Provide the (X, Y) coordinate of the cell's center where the given text is located.  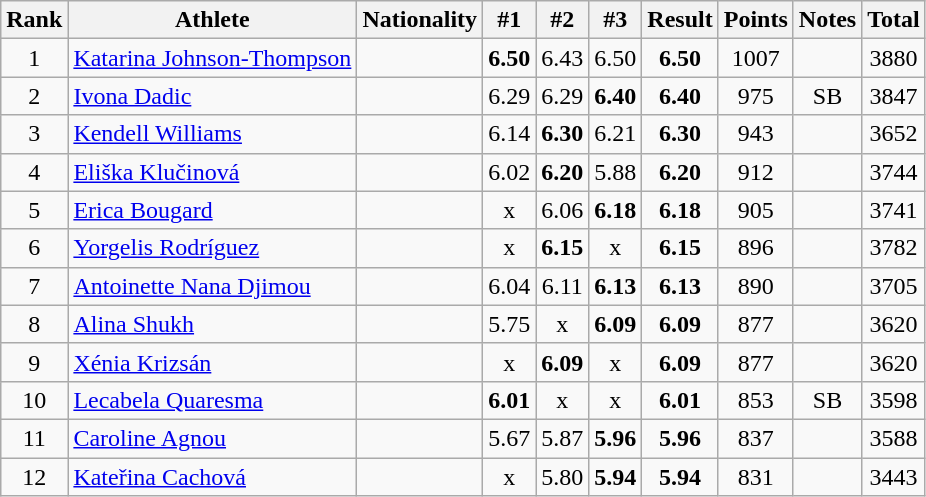
9 (34, 362)
Athlete (212, 20)
5 (34, 210)
Eliška Klučinová (212, 172)
853 (756, 400)
3652 (894, 134)
Rank (34, 20)
Erica Bougard (212, 210)
3782 (894, 248)
8 (34, 324)
#3 (616, 20)
Ivona Dadic (212, 96)
6.11 (562, 286)
5.67 (510, 438)
5.87 (562, 438)
Result (680, 20)
3744 (894, 172)
5.88 (616, 172)
11 (34, 438)
12 (34, 477)
6.21 (616, 134)
10 (34, 400)
5.80 (562, 477)
Yorgelis Rodríguez (212, 248)
Katarina Johnson-Thompson (212, 58)
1 (34, 58)
3588 (894, 438)
6.02 (510, 172)
6.14 (510, 134)
6.43 (562, 58)
Nationality (420, 20)
3705 (894, 286)
4 (34, 172)
905 (756, 210)
3443 (894, 477)
2 (34, 96)
3741 (894, 210)
Kateřina Cachová (212, 477)
1007 (756, 58)
943 (756, 134)
3880 (894, 58)
890 (756, 286)
Kendell Williams (212, 134)
3 (34, 134)
831 (756, 477)
7 (34, 286)
3598 (894, 400)
Xénia Krizsán (212, 362)
6 (34, 248)
837 (756, 438)
Total (894, 20)
6.06 (562, 210)
6.04 (510, 286)
975 (756, 96)
896 (756, 248)
912 (756, 172)
Points (756, 20)
#2 (562, 20)
#1 (510, 20)
Notes (827, 20)
Antoinette Nana Djimou (212, 286)
Lecabela Quaresma (212, 400)
5.75 (510, 324)
3847 (894, 96)
Caroline Agnou (212, 438)
Alina Shukh (212, 324)
